Return (X, Y) of the center of cell containing provided text 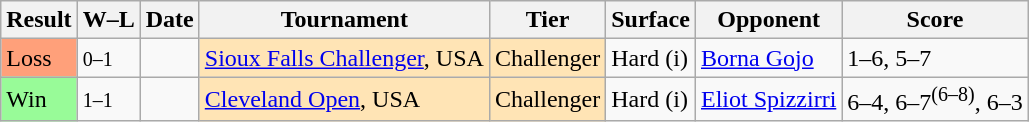
Win (39, 100)
W–L (108, 20)
Tier (547, 20)
6–4, 6–7(6–8), 6–3 (935, 100)
0–1 (108, 58)
Tournament (344, 20)
Loss (39, 58)
Opponent (768, 20)
Surface (651, 20)
1–1 (108, 100)
Borna Gojo (768, 58)
Sioux Falls Challenger, USA (344, 58)
Result (39, 20)
Score (935, 20)
Cleveland Open, USA (344, 100)
1–6, 5–7 (935, 58)
Date (170, 20)
Eliot Spizzirri (768, 100)
